Scan for the cell matching the given text and deliver its [x, y] coordinate at center. 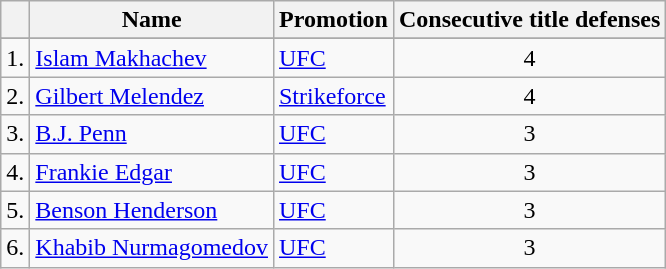
3. [16, 134]
Strikeforce [333, 96]
Islam Makhachev [152, 58]
5. [16, 210]
6. [16, 248]
2. [16, 96]
4. [16, 172]
B.J. Penn [152, 134]
Consecutive title defenses [529, 20]
Gilbert Melendez [152, 96]
Promotion [333, 20]
Name [152, 20]
Frankie Edgar [152, 172]
1. [16, 58]
Khabib Nurmagomedov [152, 248]
Benson Henderson [152, 210]
